Find where the given text appears and provide that cell's center as [x, y] coordinate. 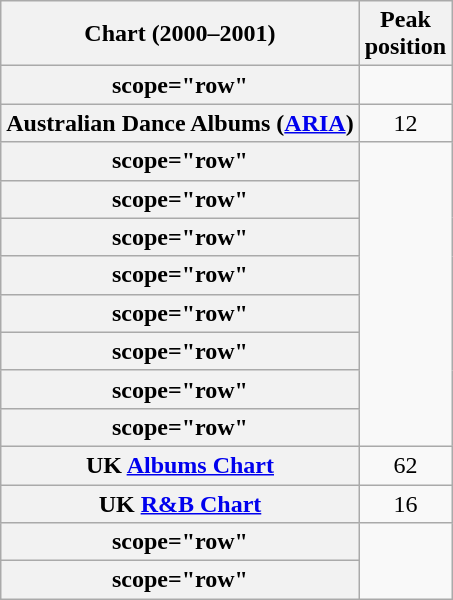
Peakposition [405, 34]
12 [405, 123]
Chart (2000–2001) [180, 34]
Australian Dance Albums (ARIA) [180, 123]
UK Albums Chart [180, 465]
UK R&B Chart [180, 503]
62 [405, 465]
16 [405, 503]
